Identify which cell holds the provided text, then report its [X, Y] central coordinate. 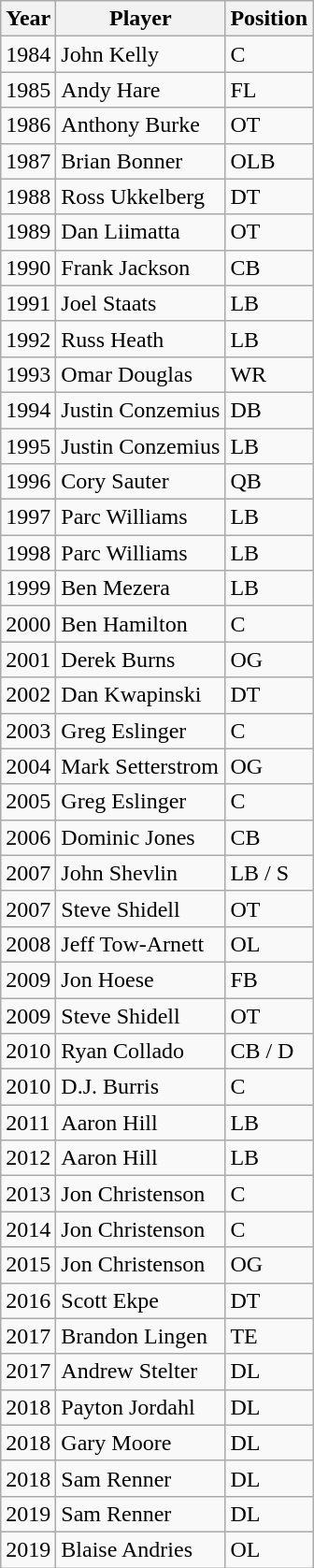
1988 [28, 196]
Player [140, 19]
John Kelly [140, 54]
2008 [28, 944]
Mark Setterstrom [140, 766]
2004 [28, 766]
FB [269, 980]
Russ Heath [140, 339]
Payton Jordahl [140, 1407]
1989 [28, 232]
2001 [28, 660]
1995 [28, 446]
1986 [28, 125]
1984 [28, 54]
2006 [28, 837]
1992 [28, 339]
Andrew Stelter [140, 1372]
WR [269, 374]
1987 [28, 161]
1991 [28, 303]
Brian Bonner [140, 161]
Scott Ekpe [140, 1300]
TE [269, 1336]
Year [28, 19]
Ross Ukkelberg [140, 196]
Omar Douglas [140, 374]
Gary Moore [140, 1443]
1985 [28, 90]
Position [269, 19]
1990 [28, 268]
2012 [28, 1158]
QB [269, 482]
D.J. Burris [140, 1087]
DB [269, 410]
OLB [269, 161]
FL [269, 90]
Frank Jackson [140, 268]
Jon Hoese [140, 980]
2016 [28, 1300]
2005 [28, 802]
1993 [28, 374]
Brandon Lingen [140, 1336]
CB / D [269, 1052]
Derek Burns [140, 660]
Dominic Jones [140, 837]
2011 [28, 1123]
Cory Sauter [140, 482]
2015 [28, 1265]
1998 [28, 553]
Dan Liimatta [140, 232]
1999 [28, 588]
Blaise Andries [140, 1549]
1994 [28, 410]
2003 [28, 731]
2002 [28, 695]
LB / S [269, 873]
2013 [28, 1194]
Joel Staats [140, 303]
Jeff Tow-Arnett [140, 944]
John Shevlin [140, 873]
1997 [28, 517]
Anthony Burke [140, 125]
1996 [28, 482]
Dan Kwapinski [140, 695]
Ben Mezera [140, 588]
Ryan Collado [140, 1052]
2014 [28, 1229]
Ben Hamilton [140, 624]
Andy Hare [140, 90]
2000 [28, 624]
